Provide the (X, Y) coordinate of the cell's center where the given text is located.  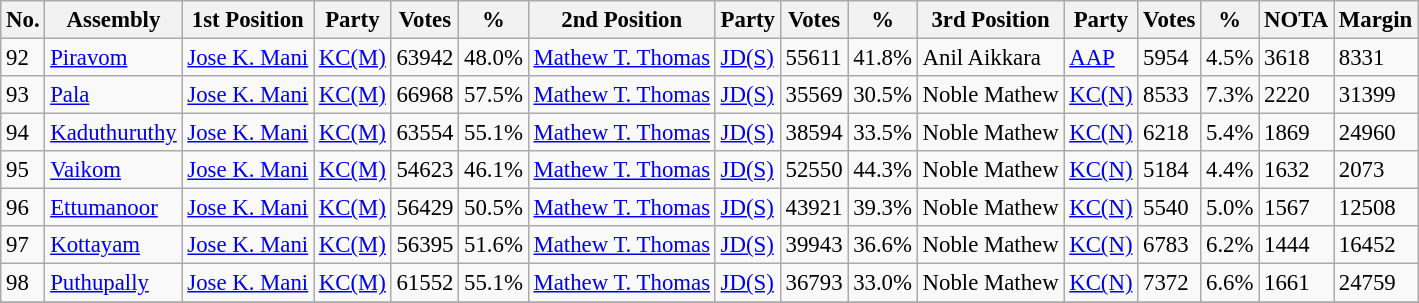
98 (23, 283)
7.3% (1230, 95)
1st Position (248, 20)
Piravom (114, 58)
93 (23, 95)
Margin (1376, 20)
AAP (1101, 58)
5.4% (1230, 133)
63942 (425, 58)
3rd Position (990, 20)
24759 (1376, 283)
56429 (425, 208)
66968 (425, 95)
Assembly (114, 20)
Pala (114, 95)
39943 (814, 245)
95 (23, 170)
6.6% (1230, 283)
Kaduthuruthy (114, 133)
56395 (425, 245)
48.0% (494, 58)
5540 (1170, 208)
44.3% (882, 170)
57.5% (494, 95)
92 (23, 58)
4.5% (1230, 58)
41.8% (882, 58)
5954 (1170, 58)
33.5% (882, 133)
12508 (1376, 208)
1869 (1296, 133)
33.0% (882, 283)
No. (23, 20)
1444 (1296, 245)
46.1% (494, 170)
61552 (425, 283)
63554 (425, 133)
Kottayam (114, 245)
Puthupally (114, 283)
43921 (814, 208)
50.5% (494, 208)
1632 (1296, 170)
52550 (814, 170)
54623 (425, 170)
4.4% (1230, 170)
7372 (1170, 283)
NOTA (1296, 20)
16452 (1376, 245)
31399 (1376, 95)
24960 (1376, 133)
8533 (1170, 95)
51.6% (494, 245)
Vaikom (114, 170)
36.6% (882, 245)
97 (23, 245)
3618 (1296, 58)
55611 (814, 58)
30.5% (882, 95)
39.3% (882, 208)
36793 (814, 283)
96 (23, 208)
1567 (1296, 208)
Ettumanoor (114, 208)
94 (23, 133)
5184 (1170, 170)
6.2% (1230, 245)
35569 (814, 95)
1661 (1296, 283)
38594 (814, 133)
8331 (1376, 58)
Anil Aikkara (990, 58)
5.0% (1230, 208)
2220 (1296, 95)
2073 (1376, 170)
2nd Position (622, 20)
6218 (1170, 133)
6783 (1170, 245)
